Scan for the cell matching the given text and deliver its (X, Y) coordinate at center. 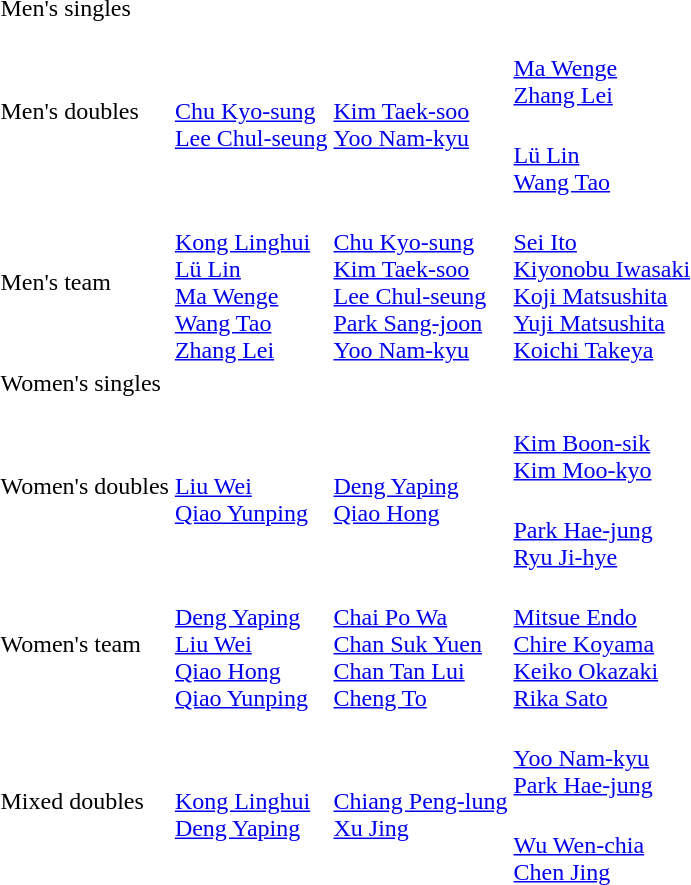
Liu WeiQiao Yunping (251, 486)
Chu Kyo-sungKim Taek-sooLee Chul-seungPark Sang-joonYoo Nam-kyu (420, 282)
Chai Po WaChan Suk YuenChan Tan LuiCheng To (420, 644)
Deng YapingLiu WeiQiao HongQiao Yunping (251, 644)
Kim Taek-sooYoo Nam-kyu (420, 112)
Kong LinghuiLü LinMa WengeWang TaoZhang Lei (251, 282)
Chu Kyo-sungLee Chul-seung (251, 112)
Deng YapingQiao Hong (420, 486)
